Determine the (X, Y) coordinate at the center of the cell enclosing the given text.  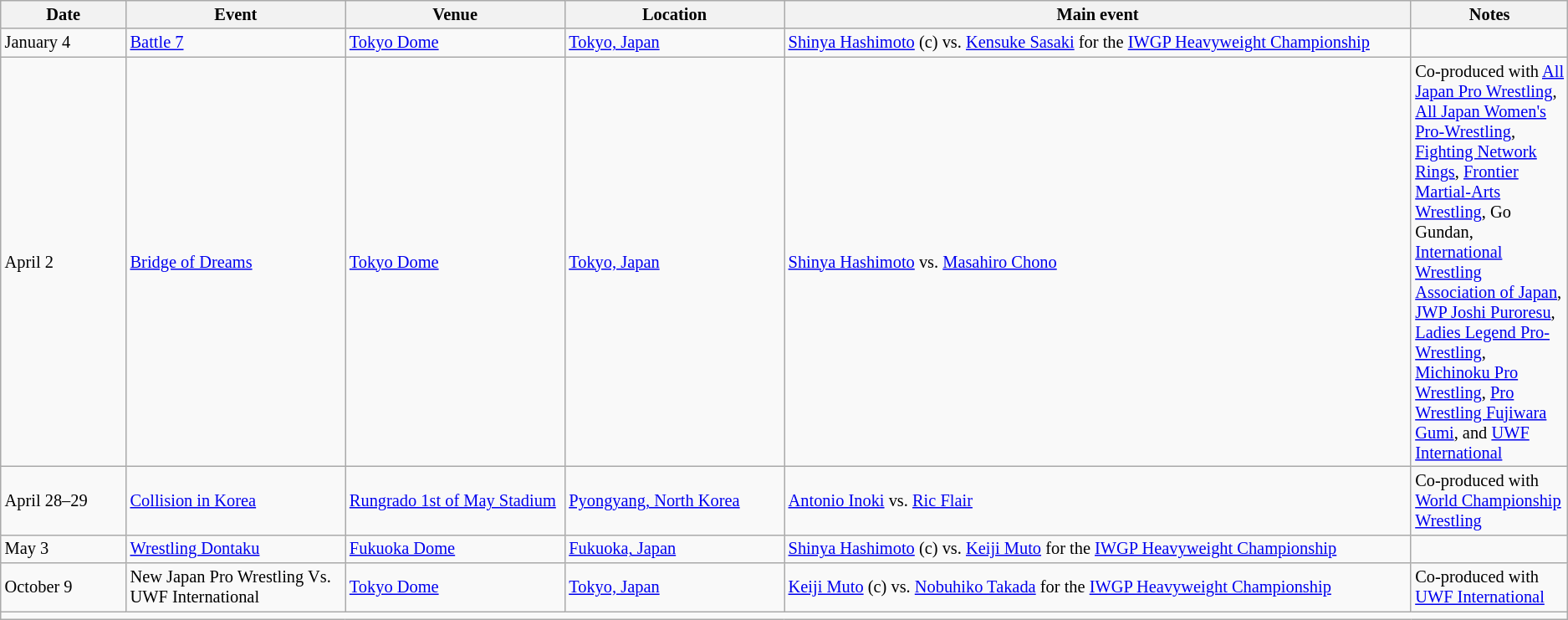
May 3 (64, 549)
Fukuoka, Japan (674, 549)
Antonio Inoki vs. Ric Flair (1098, 500)
Location (674, 14)
October 9 (64, 587)
Co-produced with World Championship Wrestling (1489, 500)
Venue (455, 14)
Pyongyang, North Korea (674, 500)
Shinya Hashimoto vs. Masahiro Chono (1098, 262)
Shinya Hashimoto (c) vs. Keiji Muto for the IWGP Heavyweight Championship (1098, 549)
January 4 (64, 43)
Wrestling Dontaku (236, 549)
April 2 (64, 262)
Event (236, 14)
Date (64, 14)
April 28–29 (64, 500)
Rungrado 1st of May Stadium (455, 500)
Shinya Hashimoto (c) vs. Kensuke Sasaki for the IWGP Heavyweight Championship (1098, 43)
New Japan Pro Wrestling Vs. UWF International (236, 587)
Co-produced with UWF International (1489, 587)
Notes (1489, 14)
Keiji Muto (c) vs. Nobuhiko Takada for the IWGP Heavyweight Championship (1098, 587)
Fukuoka Dome (455, 549)
Bridge of Dreams (236, 262)
Battle 7 (236, 43)
Main event (1098, 14)
Collision in Korea (236, 500)
